Return the [x, y] coordinate for the center point of the cell that contains the specified text.  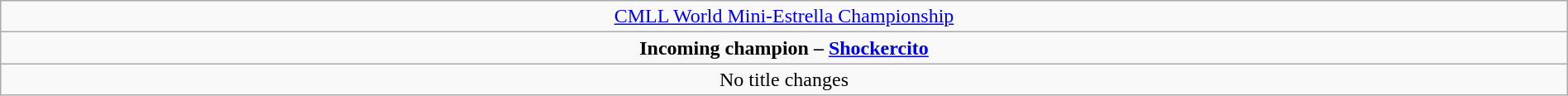
Incoming champion – Shockercito [784, 48]
No title changes [784, 79]
CMLL World Mini-Estrella Championship [784, 17]
